Capture the cell that displays the provided text and extract its [X, Y] central coordinate. 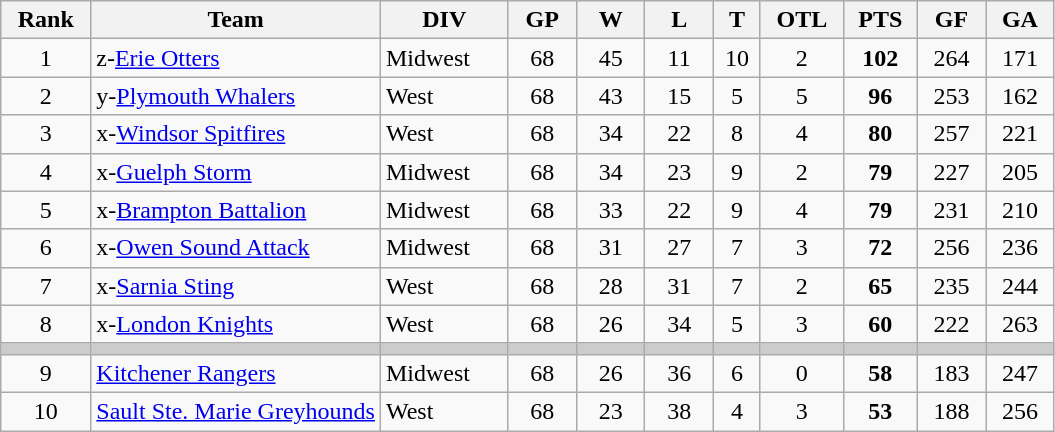
264 [951, 58]
11 [679, 58]
222 [951, 324]
GP [542, 20]
38 [679, 411]
188 [951, 411]
247 [1020, 373]
236 [1020, 248]
z-Erie Otters [236, 58]
257 [951, 134]
28 [610, 286]
Kitchener Rangers [236, 373]
x-Windsor Spitfires [236, 134]
58 [880, 373]
Team [236, 20]
27 [679, 248]
235 [951, 286]
1 [46, 58]
231 [951, 210]
80 [880, 134]
221 [1020, 134]
GF [951, 20]
0 [802, 373]
x-Guelph Storm [236, 172]
PTS [880, 20]
GA [1020, 20]
244 [1020, 286]
T [736, 20]
263 [1020, 324]
x-London Knights [236, 324]
x-Sarnia Sting [236, 286]
43 [610, 96]
227 [951, 172]
171 [1020, 58]
L [679, 20]
36 [679, 373]
72 [880, 248]
65 [880, 286]
205 [1020, 172]
183 [951, 373]
253 [951, 96]
Sault Ste. Marie Greyhounds [236, 411]
102 [880, 58]
y-Plymouth Whalers [236, 96]
OTL [802, 20]
x-Brampton Battalion [236, 210]
33 [610, 210]
60 [880, 324]
W [610, 20]
DIV [444, 20]
53 [880, 411]
Rank [46, 20]
15 [679, 96]
96 [880, 96]
162 [1020, 96]
45 [610, 58]
x-Owen Sound Attack [236, 248]
210 [1020, 210]
